Extract the [X, Y] coordinate from the center of the cell holding the provided text.  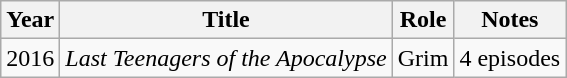
Title [226, 20]
Notes [510, 20]
Year [30, 20]
Last Teenagers of the Apocalypse [226, 58]
2016 [30, 58]
Grim [423, 58]
4 episodes [510, 58]
Role [423, 20]
